Search for the cell housing the specified text and yield its [x, y] center coordinate. 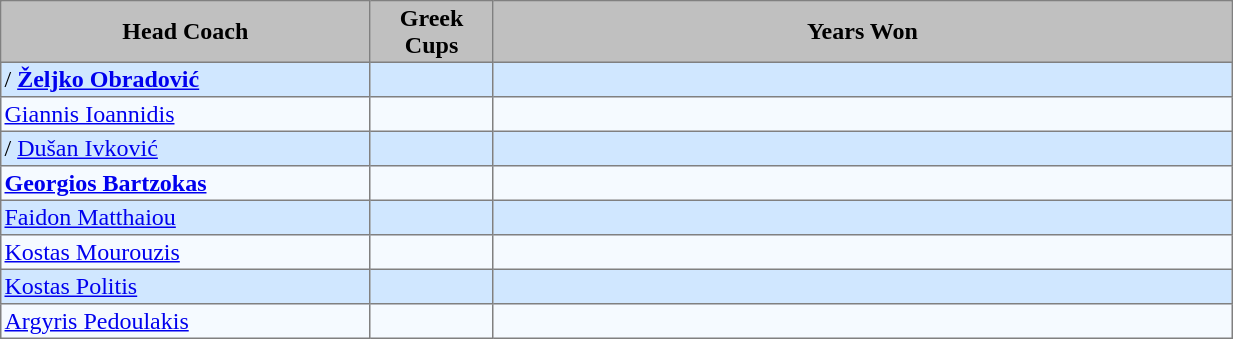
/ Željko Obradović [186, 79]
/ Dušan Ivković [186, 148]
Kostas Mourouzis [186, 252]
Faidon Matthaiou [186, 217]
Giannis Ioannidis [186, 114]
Argyris Pedoulakis [186, 321]
Kostas Politis [186, 286]
Head Coach [186, 32]
Years Won [862, 32]
Greek Cups [432, 32]
Georgios Bartzokas [186, 183]
